Scan for the cell matching the given text and deliver its (x, y) coordinate at center. 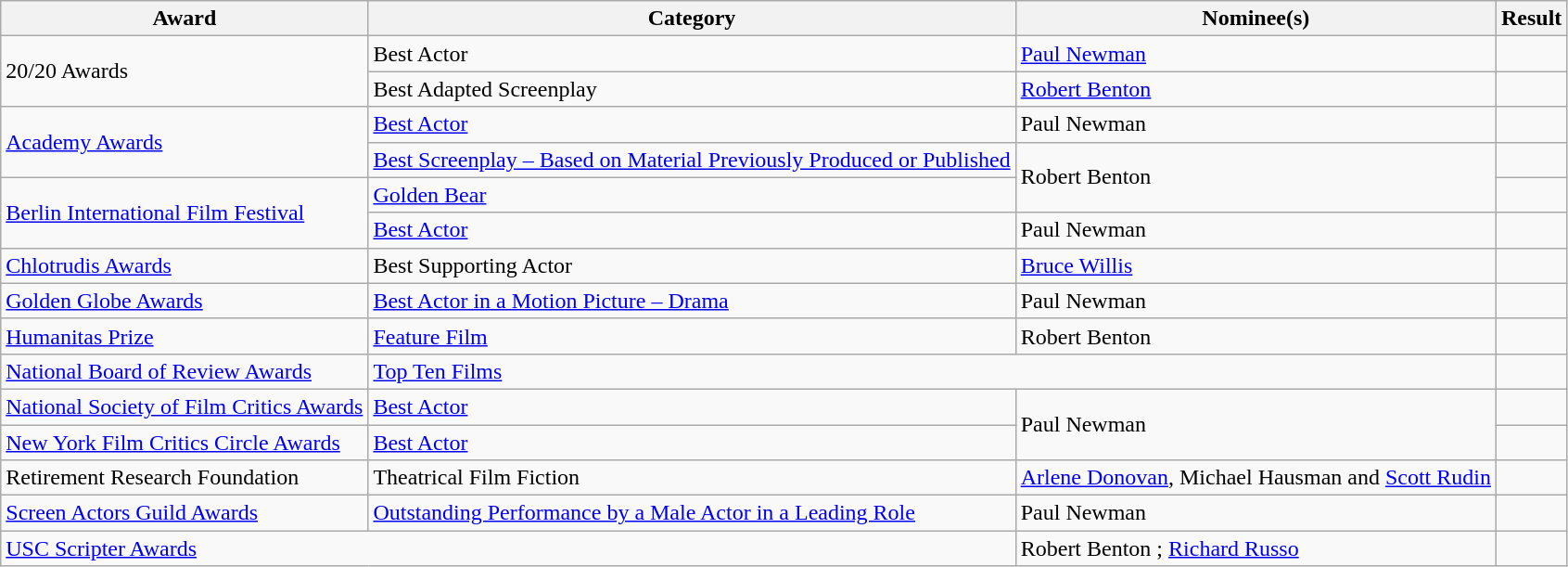
Arlene Donovan, Michael Hausman and Scott Rudin (1256, 478)
Award (185, 19)
National Board of Review Awards (185, 371)
Chlotrudis Awards (185, 265)
New York Film Critics Circle Awards (185, 443)
Bruce Willis (1256, 265)
Screen Actors Guild Awards (185, 513)
Nominee(s) (1256, 19)
Golden Globe Awards (185, 301)
Theatrical Film Fiction (692, 478)
Retirement Research Foundation (185, 478)
Best Screenplay – Based on Material Previously Produced or Published (692, 160)
Best Actor in a Motion Picture – Drama (692, 301)
Academy Awards (185, 142)
Top Ten Films (933, 371)
National Society of Film Critics Awards (185, 406)
Berlin International Film Festival (185, 213)
Robert Benton ; Richard Russo (1256, 548)
20/20 Awards (185, 71)
Golden Bear (692, 195)
Outstanding Performance by a Male Actor in a Leading Role (692, 513)
Best Adapted Screenplay (692, 89)
USC Scripter Awards (508, 548)
Result (1531, 19)
Humanitas Prize (185, 336)
Category (692, 19)
Best Supporting Actor (692, 265)
Feature Film (692, 336)
